Find where the given text appears and provide that cell's center as [X, Y] coordinate. 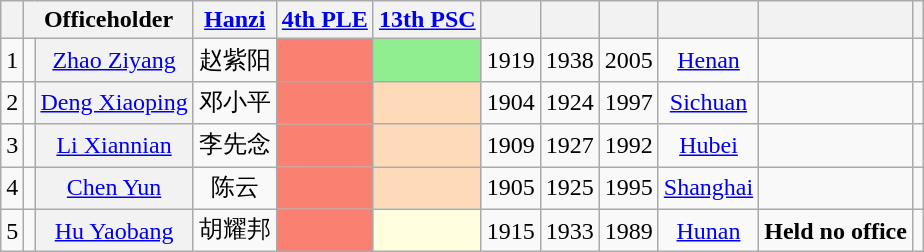
1925 [570, 188]
1905 [510, 188]
Sichuan [708, 102]
Hunan [708, 230]
4 [12, 188]
李先念 [234, 146]
1919 [510, 60]
Chen Yun [114, 188]
Shanghai [708, 188]
Henan [708, 60]
邓小平 [234, 102]
1989 [628, 230]
Hu Yaobang [114, 230]
Hubei [708, 146]
胡耀邦 [234, 230]
1938 [570, 60]
1924 [570, 102]
1 [12, 60]
5 [12, 230]
1909 [510, 146]
2 [12, 102]
赵紫阳 [234, 60]
13th PSC [427, 20]
1997 [628, 102]
1992 [628, 146]
Held no office [836, 230]
Zhao Ziyang [114, 60]
Li Xiannian [114, 146]
1933 [570, 230]
2005 [628, 60]
陈云 [234, 188]
3 [12, 146]
1915 [510, 230]
Deng Xiaoping [114, 102]
1927 [570, 146]
1995 [628, 188]
4th PLE [324, 20]
Hanzi [234, 20]
Officeholder [108, 20]
1904 [510, 102]
